Output the [X, Y] coordinate of the center of the cell containing the given text.  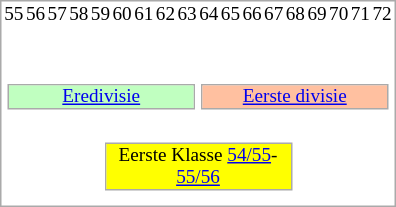
55 [14, 14]
57 [57, 14]
63 [187, 14]
66 [252, 14]
61 [144, 14]
70 [339, 14]
62 [166, 14]
60 [122, 14]
68 [296, 14]
65 [231, 14]
56 [36, 14]
64 [209, 14]
58 [79, 14]
69 [317, 14]
72 [382, 14]
Eredivisie Eerste divisie Eerste Klasse 54/55-55/56 [198, 115]
67 [274, 14]
59 [101, 14]
71 [361, 14]
